Identify which cell holds the provided text, then report its (x, y) central coordinate. 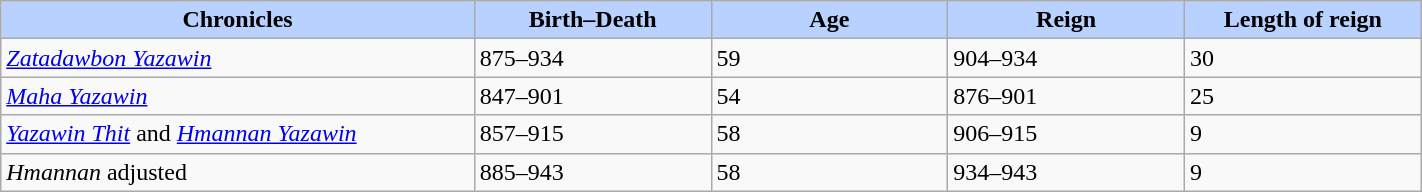
934–943 (1066, 172)
906–915 (1066, 134)
30 (1302, 58)
904–934 (1066, 58)
885–943 (592, 172)
Age (830, 20)
Yazawin Thit and Hmannan Yazawin (238, 134)
Maha Yazawin (238, 96)
Hmannan adjusted (238, 172)
875–934 (592, 58)
Zatadawbon Yazawin (238, 58)
59 (830, 58)
876–901 (1066, 96)
Birth–Death (592, 20)
857–915 (592, 134)
Chronicles (238, 20)
847–901 (592, 96)
Reign (1066, 20)
25 (1302, 96)
54 (830, 96)
Length of reign (1302, 20)
